Scan for the cell matching the given text and deliver its (x, y) coordinate at center. 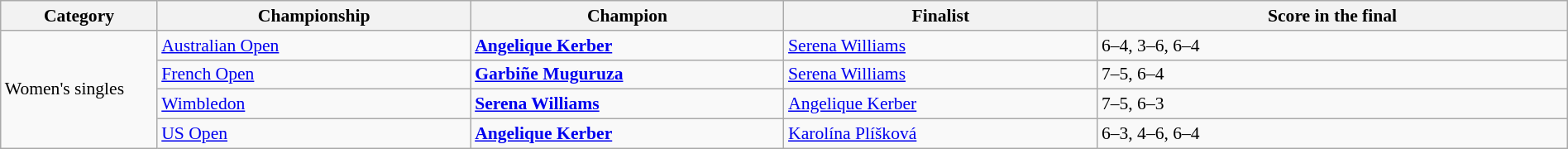
Finalist (941, 16)
French Open (314, 74)
Women's singles (79, 89)
6–3, 4–6, 6–4 (1332, 134)
Score in the final (1332, 16)
US Open (314, 134)
7–5, 6–4 (1332, 74)
6–4, 3–6, 6–4 (1332, 46)
Category (79, 16)
7–5, 6–3 (1332, 104)
Australian Open (314, 46)
Champion (627, 16)
Wimbledon (314, 104)
Championship (314, 16)
Garbiñe Muguruza (627, 74)
Karolína Plíšková (941, 134)
